Provide the [x, y] coordinate of the cell's center where the given text is located.  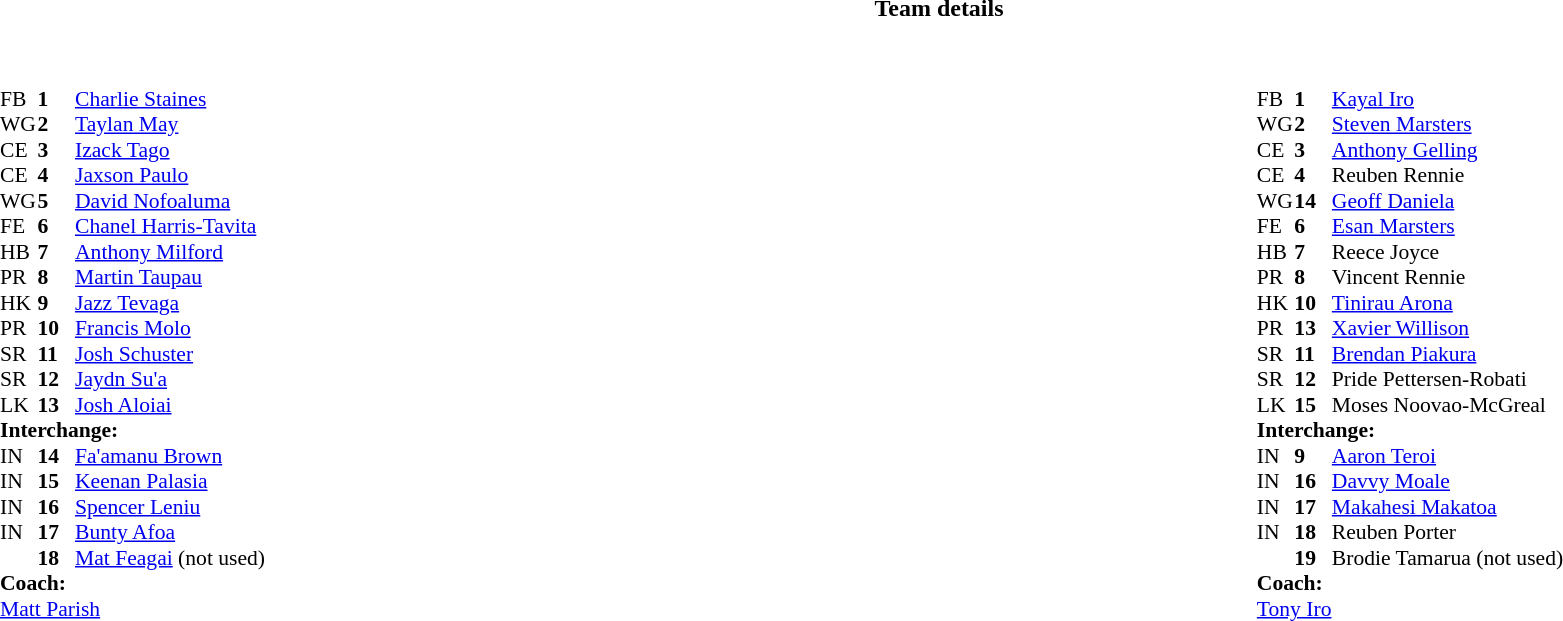
Spencer Leniu [170, 507]
Geoff Daniela [1448, 201]
Jazz Tevaga [170, 303]
Moses Noovao-McGreal [1448, 405]
Taylan May [170, 125]
Jaxson Paulo [170, 175]
Kayal Iro [1448, 99]
Josh Schuster [170, 354]
Keenan Palasia [170, 481]
Anthony Gelling [1448, 150]
Martin Taupau [170, 277]
Chanel Harris-Tavita [170, 227]
Davvy Moale [1448, 481]
Tinirau Arona [1448, 303]
Reuben Porter [1448, 533]
David Nofoaluma [170, 201]
Reece Joyce [1448, 252]
Izack Tago [170, 150]
Reuben Rennie [1448, 175]
Esan Marsters [1448, 227]
Brendan Piakura [1448, 354]
Xavier Willison [1448, 329]
Brodie Tamarua (not used) [1448, 558]
Makahesi Makatoa [1448, 507]
Mat Feagai (not used) [170, 558]
Francis Molo [170, 329]
Pride Pettersen-Robati [1448, 379]
Bunty Afoa [170, 533]
Charlie Staines [170, 99]
Aaron Teroi [1448, 456]
Josh Aloiai [170, 405]
Fa'amanu Brown [170, 456]
Steven Marsters [1448, 125]
19 [1313, 558]
Anthony Milford [170, 252]
Vincent Rennie [1448, 277]
Jaydn Su'a [170, 379]
5 [57, 201]
